Provide the (X, Y) coordinate of the cell's center where the given text is located.  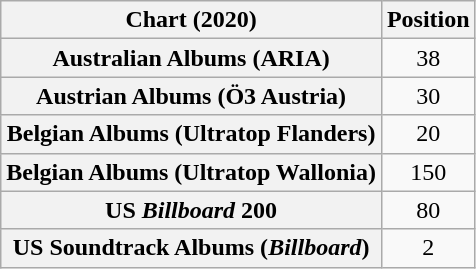
Belgian Albums (Ultratop Wallonia) (192, 172)
150 (428, 172)
US Soundtrack Albums (Billboard) (192, 248)
US Billboard 200 (192, 210)
2 (428, 248)
Austrian Albums (Ö3 Austria) (192, 96)
Australian Albums (ARIA) (192, 58)
80 (428, 210)
Chart (2020) (192, 20)
30 (428, 96)
Belgian Albums (Ultratop Flanders) (192, 134)
Position (428, 20)
38 (428, 58)
20 (428, 134)
